Search for the cell housing the specified text and yield its (x, y) center coordinate. 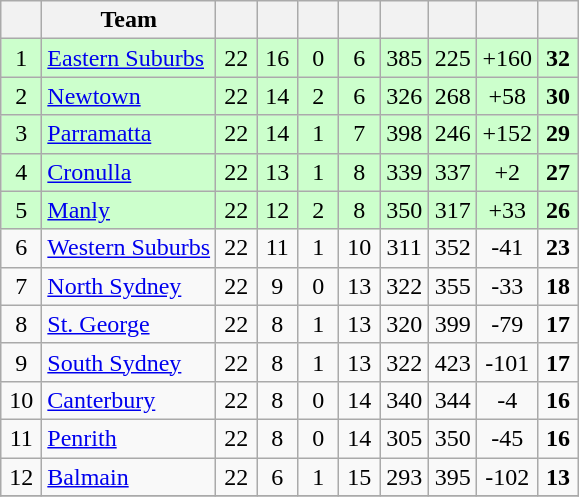
4 (22, 172)
Cronulla (129, 172)
225 (452, 58)
3 (22, 134)
-41 (508, 248)
Parramatta (129, 134)
Canterbury (129, 400)
293 (404, 477)
18 (558, 286)
30 (558, 96)
Newtown (129, 96)
+160 (508, 58)
268 (452, 96)
23 (558, 248)
326 (404, 96)
St. George (129, 324)
340 (404, 400)
305 (404, 438)
5 (22, 210)
320 (404, 324)
398 (404, 134)
246 (452, 134)
344 (452, 400)
+33 (508, 210)
385 (404, 58)
311 (404, 248)
337 (452, 172)
South Sydney (129, 362)
+58 (508, 96)
423 (452, 362)
Eastern Suburbs (129, 58)
-45 (508, 438)
395 (452, 477)
32 (558, 58)
399 (452, 324)
317 (452, 210)
+152 (508, 134)
Manly (129, 210)
26 (558, 210)
29 (558, 134)
339 (404, 172)
-101 (508, 362)
Balmain (129, 477)
Team (129, 20)
352 (452, 248)
27 (558, 172)
-4 (508, 400)
-79 (508, 324)
-102 (508, 477)
+2 (508, 172)
Western Suburbs (129, 248)
North Sydney (129, 286)
Penrith (129, 438)
355 (452, 286)
15 (360, 477)
-33 (508, 286)
